Return [x, y] of the center of cell containing provided text 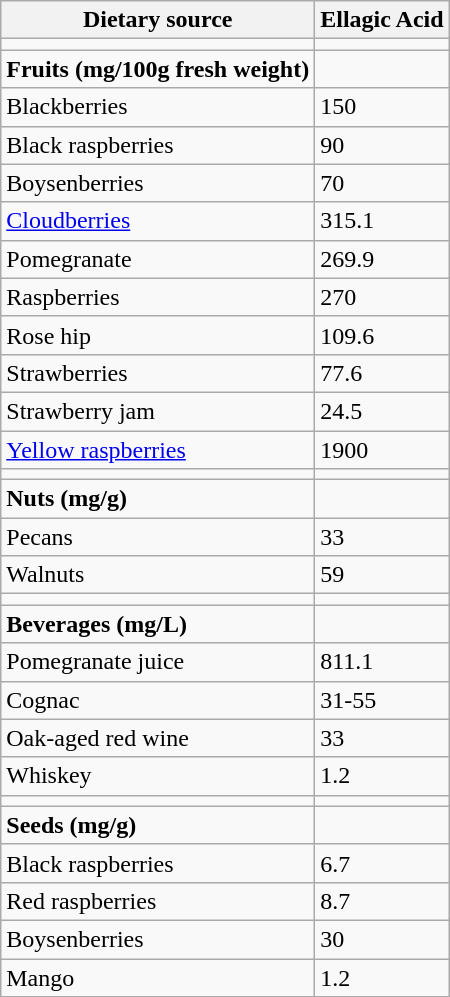
Pomegranate juice [158, 662]
Nuts (mg/g) [158, 499]
Strawberries [158, 373]
24.5 [382, 411]
Ellagic Acid [382, 20]
Raspberries [158, 297]
6.7 [382, 863]
270 [382, 297]
Strawberry jam [158, 411]
Fruits (mg/100g fresh weight) [158, 69]
Oak-aged red wine [158, 738]
Pomegranate [158, 259]
Whiskey [158, 776]
Pecans [158, 537]
8.7 [382, 901]
Cognac [158, 700]
269.9 [382, 259]
90 [382, 145]
30 [382, 939]
59 [382, 575]
315.1 [382, 221]
Mango [158, 977]
Rose hip [158, 335]
150 [382, 107]
Seeds (mg/g) [158, 825]
Walnuts [158, 575]
Cloudberries [158, 221]
Red raspberries [158, 901]
811.1 [382, 662]
70 [382, 183]
109.6 [382, 335]
Yellow raspberries [158, 449]
31-55 [382, 700]
Beverages (mg/L) [158, 624]
77.6 [382, 373]
Dietary source [158, 20]
1900 [382, 449]
Blackberries [158, 107]
